Locate the cell with the specified text and output its (x, y) center coordinate. 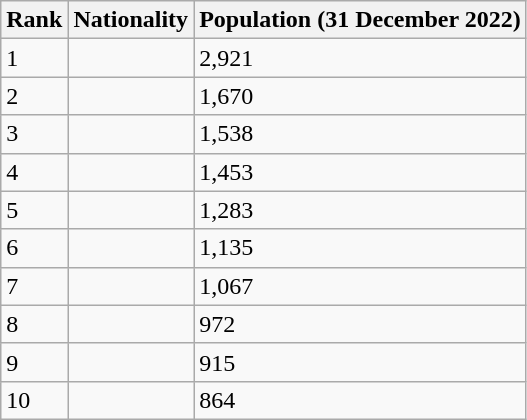
1,670 (360, 96)
2,921 (360, 58)
972 (360, 324)
Rank (34, 20)
1,453 (360, 172)
Nationality (131, 20)
6 (34, 248)
3 (34, 134)
1,067 (360, 286)
5 (34, 210)
9 (34, 362)
10 (34, 400)
1 (34, 58)
2 (34, 96)
8 (34, 324)
1,283 (360, 210)
1,135 (360, 248)
915 (360, 362)
1,538 (360, 134)
864 (360, 400)
Population (31 December 2022) (360, 20)
4 (34, 172)
7 (34, 286)
